Extract the [X, Y] coordinate from the center of the cell holding the provided text.  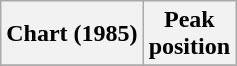
Peak position [189, 34]
Chart (1985) [72, 34]
